Detect which cell encompasses the target text, then output its [x, y] center coordinate. 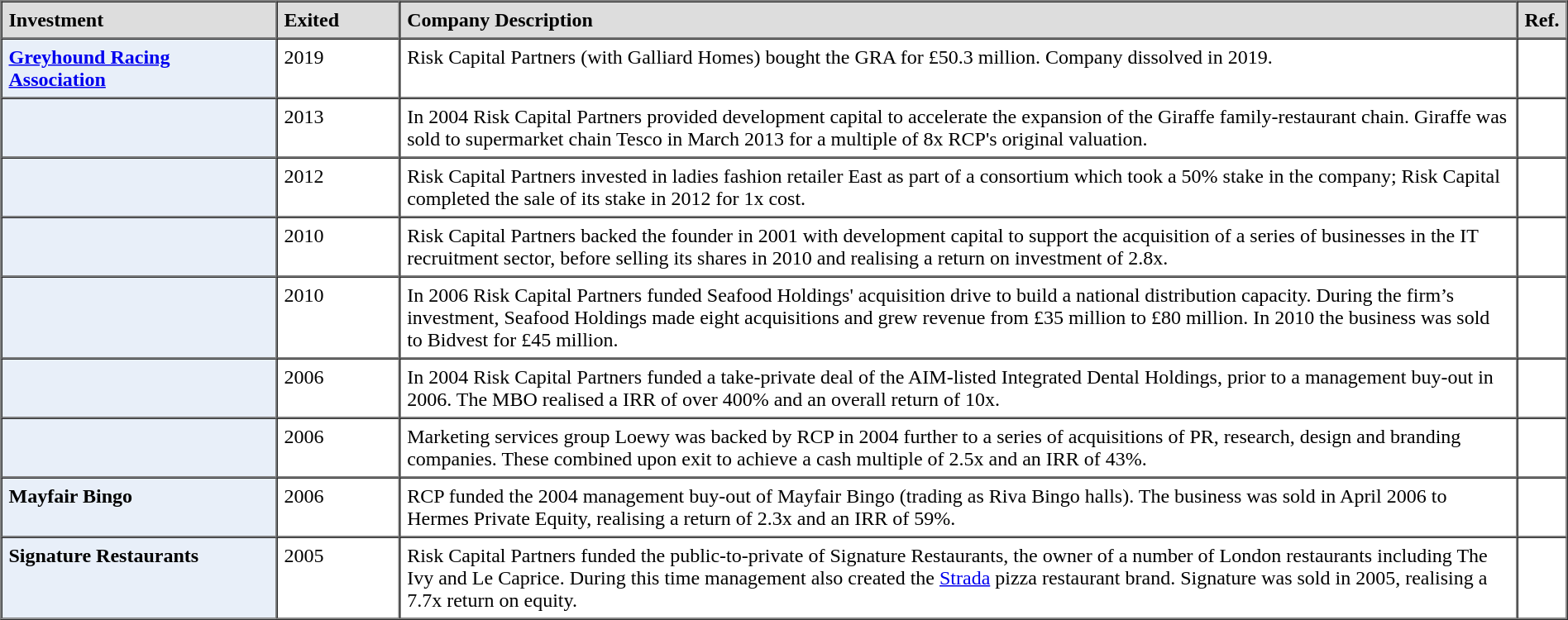
Ref. [1542, 20]
2012 [337, 187]
Company Description [958, 20]
Greyhound Racing Association [139, 68]
Investment [139, 20]
Mayfair Bingo [139, 508]
2013 [337, 127]
Exited [337, 20]
Risk Capital Partners (with Galliard Homes) bought the GRA for £50.3 million. Company dissolved in 2019. [958, 68]
Signature Restaurants [139, 579]
2005 [337, 579]
2019 [337, 68]
